For the text-containing cell, return its midpoint in (X, Y) coordinate format. 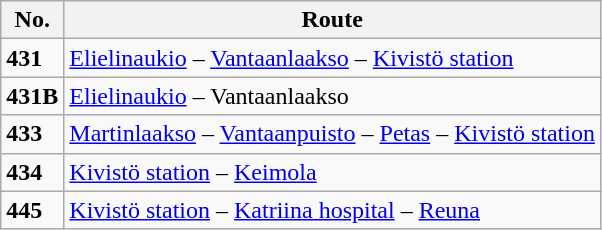
No. (32, 20)
431B (32, 96)
Kivistö station – Katriina hospital – Reuna (332, 210)
433 (32, 134)
Elielinaukio – Vantaanlaakso – Kivistö station (332, 58)
Kivistö station – Keimola (332, 172)
431 (32, 58)
Route (332, 20)
Martinlaakso – Vantaanpuisto – Petas – Kivistö station (332, 134)
Elielinaukio – Vantaanlaakso (332, 96)
445 (32, 210)
434 (32, 172)
